Determine the (x, y) coordinate at the center of the cell enclosing the given text.  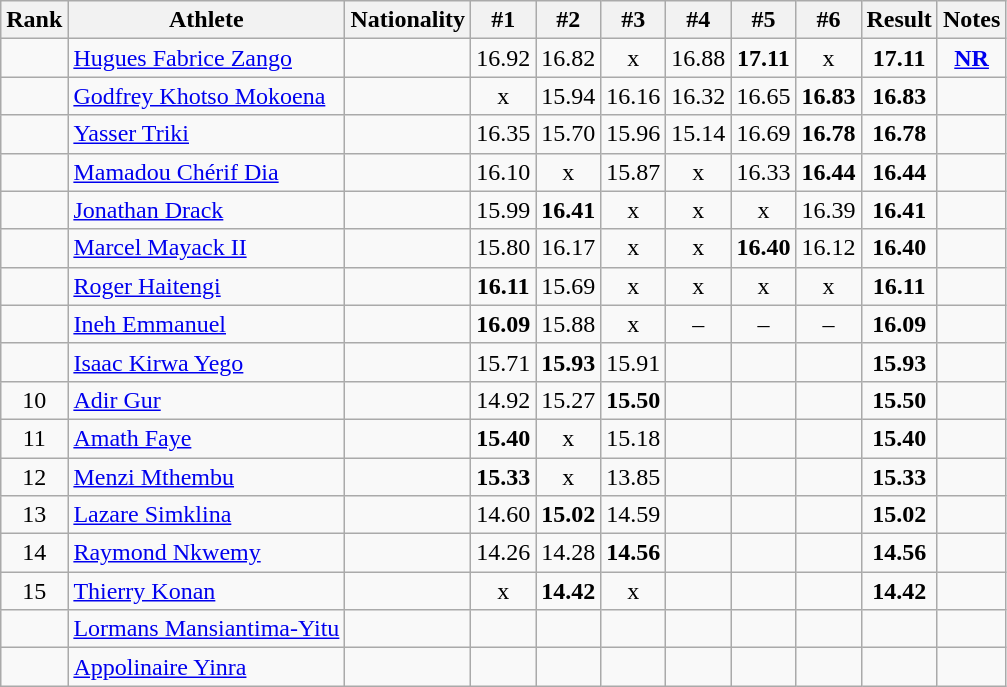
Lazare Simklina (206, 515)
15.70 (568, 134)
16.82 (568, 58)
14.59 (634, 515)
16.17 (568, 248)
16.69 (764, 134)
#1 (504, 20)
Yasser Triki (206, 134)
16.92 (504, 58)
#5 (764, 20)
Hugues Fabrice Zango (206, 58)
Athlete (206, 20)
15.88 (568, 324)
13 (34, 515)
15.96 (634, 134)
16.88 (698, 58)
15.94 (568, 96)
Thierry Konan (206, 591)
11 (34, 438)
15.99 (504, 210)
Ineh Emmanuel (206, 324)
15 (34, 591)
Nationality (408, 20)
Appolinaire Yinra (206, 667)
Result (899, 20)
13.85 (634, 477)
16.32 (698, 96)
14 (34, 553)
16.33 (764, 172)
14.60 (504, 515)
NR (971, 58)
16.16 (634, 96)
Marcel Mayack II (206, 248)
#6 (828, 20)
16.35 (504, 134)
#4 (698, 20)
#3 (634, 20)
16.39 (828, 210)
Jonathan Drack (206, 210)
15.14 (698, 134)
15.71 (504, 362)
16.65 (764, 96)
#2 (568, 20)
Notes (971, 20)
15.87 (634, 172)
16.10 (504, 172)
Godfrey Khotso Mokoena (206, 96)
Rank (34, 20)
15.91 (634, 362)
Roger Haitengi (206, 286)
14.28 (568, 553)
Lormans Mansiantima-Yitu (206, 629)
Mamadou Chérif Dia (206, 172)
16.12 (828, 248)
15.27 (568, 400)
15.80 (504, 248)
15.69 (568, 286)
Amath Faye (206, 438)
12 (34, 477)
Isaac Kirwa Yego (206, 362)
Raymond Nkwemy (206, 553)
10 (34, 400)
Adir Gur (206, 400)
14.26 (504, 553)
14.92 (504, 400)
Menzi Mthembu (206, 477)
15.18 (634, 438)
